Capture the cell that displays the provided text and extract its [X, Y] central coordinate. 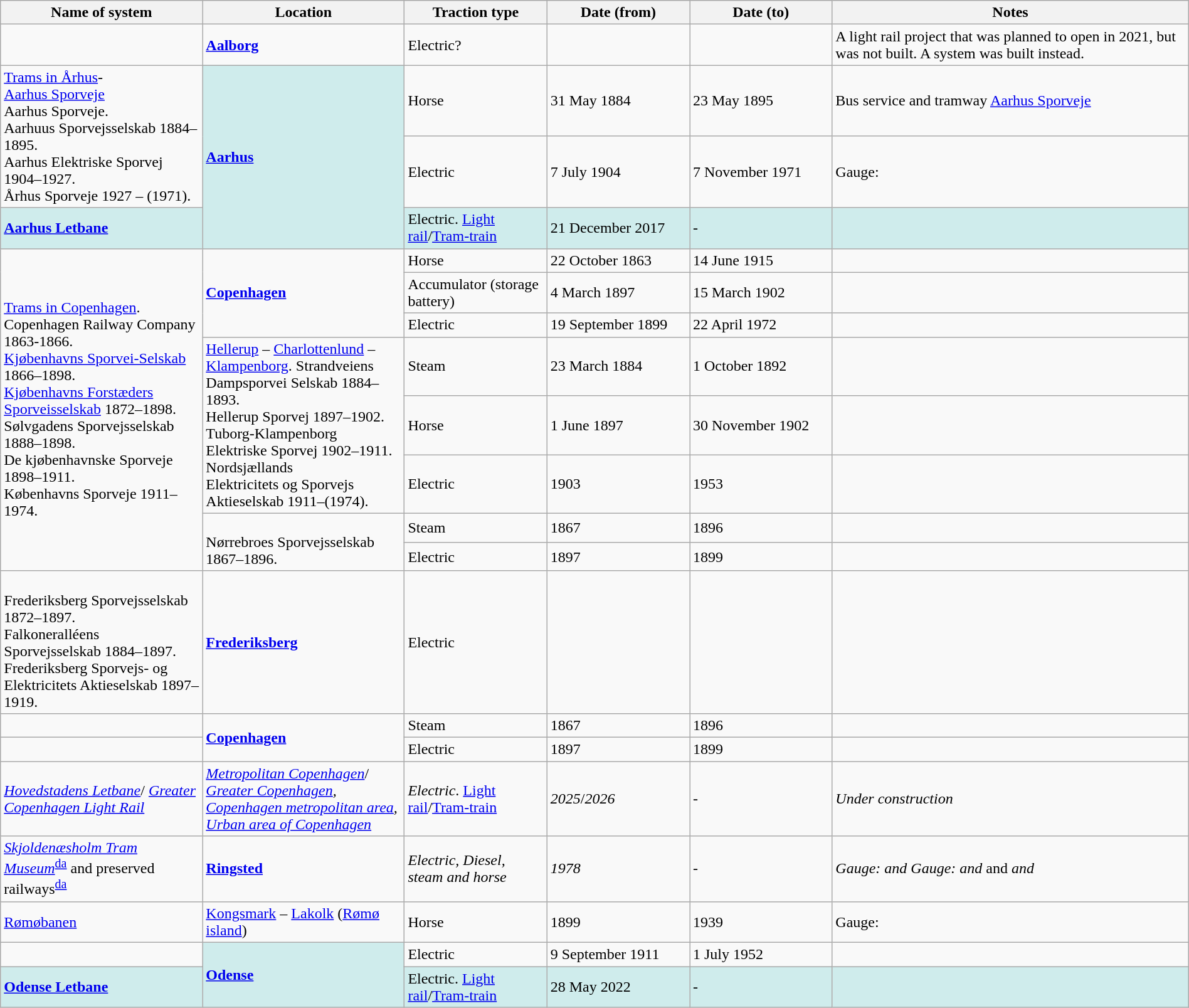
2025/2026 [618, 799]
Odense [304, 975]
Accumulator (storage battery) [475, 292]
31 May 1884 [618, 101]
Frederiksberg Sporvejsselskab 1872–1897.Falkoneralléens Sporvejsselskab 1884–1897.Frederiksberg Sporvejs- og Elektricitets Aktieselskab 1897–1919. [102, 642]
Electric? [475, 45]
23 March 1884 [618, 366]
22 April 1972 [761, 325]
1978 [618, 869]
Metropolitan Copenhagen/ Greater Copenhagen, Copenhagen metropolitan area, Urban area of Copenhagen [304, 799]
Notes [1010, 13]
Date (to) [761, 13]
Nørrebroes Sporvejsselskab 1867–1896. [304, 542]
Aarhus Letbane [102, 228]
15 March 1902 [761, 292]
19 September 1899 [618, 325]
1 July 1952 [761, 955]
Name of system [102, 13]
Aarhus [304, 157]
Skjoldenæsholm Tram Museumda and preserved railwaysda [102, 869]
Kongsmark – Lakolk (Rømø island) [304, 922]
Traction type [475, 13]
Under construction [1010, 799]
Ringsted [304, 869]
28 May 2022 [618, 987]
7 July 1904 [618, 172]
1953 [761, 484]
4 March 1897 [618, 292]
A light rail project that was planned to open in 2021, but was not built. A system was built instead. [1010, 45]
22 October 1863 [618, 260]
Electric, Diesel, steam and horse [475, 869]
23 May 1895 [761, 101]
Aalborg [304, 45]
Trams in Århus-Aarhus SporvejeAarhus Sporveje.Aarhuus Sporvejsselskab 1884–1895.Aarhus Elektriske Sporvej 1904–1927.Århus Sporveje 1927 – (1971). [102, 137]
1939 [761, 922]
1 June 1897 [618, 425]
Rømøbanen [102, 922]
Frederiksberg [304, 642]
9 September 1911 [618, 955]
Odense Letbane [102, 987]
30 November 1902 [761, 425]
Gauge: and Gauge: and and and [1010, 869]
14 June 1915 [761, 260]
1903 [618, 484]
Date (from) [618, 13]
1 October 1892 [761, 366]
Bus service and tramway Aarhus Sporveje [1010, 101]
Hovedstadens Letbane/ Greater Copenhagen Light Rail [102, 799]
21 December 2017 [618, 228]
Location [304, 13]
7 November 1971 [761, 172]
